Locate the cell with the specified text and output its [x, y] center coordinate. 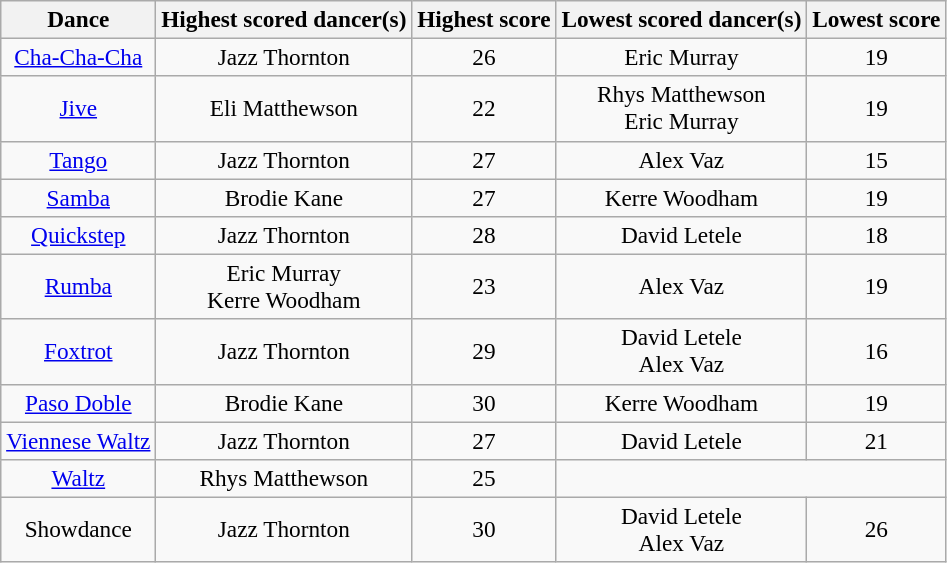
Tango [78, 160]
Highest scored dancer(s) [284, 19]
Rhys MatthewsonEric Murray [682, 108]
Foxtrot [78, 352]
Paso Doble [78, 403]
Showdance [78, 530]
21 [876, 440]
15 [876, 160]
Eric Murray [682, 57]
Rumba [78, 286]
Highest score [484, 19]
16 [876, 352]
Cha-Cha-Cha [78, 57]
Quickstep [78, 235]
Samba [78, 197]
Rhys Matthewson [284, 478]
Eric MurrayKerre Woodham [284, 286]
Waltz [78, 478]
25 [484, 478]
Lowest score [876, 19]
18 [876, 235]
23 [484, 286]
Dance [78, 19]
22 [484, 108]
Eli Matthewson [284, 108]
Lowest scored dancer(s) [682, 19]
Jive [78, 108]
29 [484, 352]
Viennese Waltz [78, 440]
28 [484, 235]
